Extract the (x, y) coordinate from the center of the cell holding the provided text.  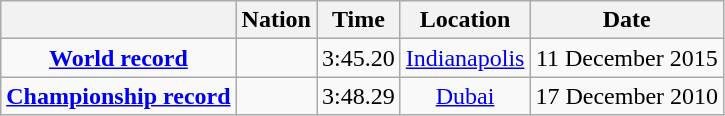
Indianapolis (465, 58)
Date (627, 20)
3:48.29 (358, 96)
World record (118, 58)
Time (358, 20)
3:45.20 (358, 58)
Dubai (465, 96)
17 December 2010 (627, 96)
Nation (276, 20)
Location (465, 20)
11 December 2015 (627, 58)
Championship record (118, 96)
